Search for the cell housing the specified text and yield its [x, y] center coordinate. 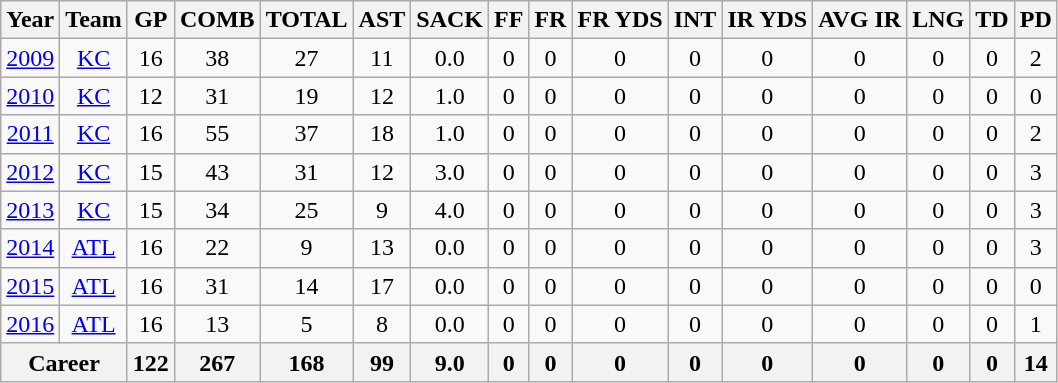
9.0 [450, 362]
3.0 [450, 172]
22 [217, 248]
COMB [217, 20]
17 [382, 286]
55 [217, 134]
FF [509, 20]
SACK [450, 20]
Career [64, 362]
FR [550, 20]
19 [306, 96]
2009 [30, 58]
PD [1036, 20]
INT [695, 20]
11 [382, 58]
2010 [30, 96]
TOTAL [306, 20]
2014 [30, 248]
AST [382, 20]
2012 [30, 172]
122 [150, 362]
18 [382, 134]
43 [217, 172]
25 [306, 210]
1 [1036, 324]
267 [217, 362]
Team [94, 20]
99 [382, 362]
2016 [30, 324]
5 [306, 324]
27 [306, 58]
FR YDS [620, 20]
37 [306, 134]
2013 [30, 210]
IR YDS [768, 20]
TD [992, 20]
GP [150, 20]
AVG IR [860, 20]
8 [382, 324]
2015 [30, 286]
38 [217, 58]
34 [217, 210]
Year [30, 20]
168 [306, 362]
LNG [938, 20]
2011 [30, 134]
4.0 [450, 210]
